Find where the given text appears and provide that cell's center as (X, Y) coordinate. 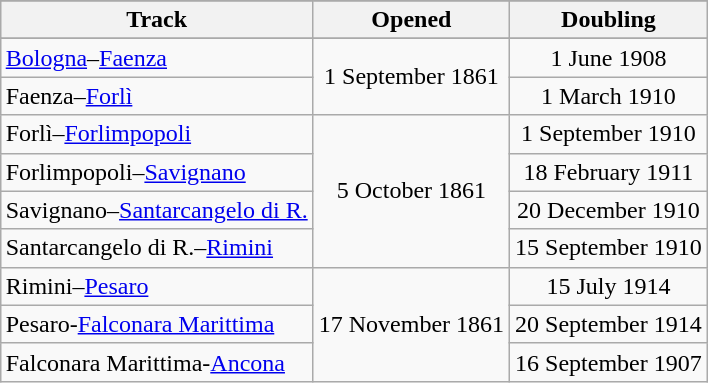
15 July 1914 (609, 286)
15 September 1910 (609, 248)
Faenza–Forlì (156, 96)
1 September 1861 (411, 77)
Opened (411, 20)
18 February 1911 (609, 172)
Doubling (609, 20)
Falconara Marittima-Ancona (156, 362)
1 June 1908 (609, 58)
Track (156, 20)
20 December 1910 (609, 210)
5 October 1861 (411, 191)
Rimini–Pesaro (156, 286)
Forlì–Forlimpopoli (156, 134)
20 September 1914 (609, 324)
Santarcangelo di R.–Rimini (156, 248)
Pesaro-Falconara Marittima (156, 324)
16 September 1907 (609, 362)
1 March 1910 (609, 96)
1 September 1910 (609, 134)
Forlimpopoli–Savignano (156, 172)
Bologna–Faenza (156, 58)
Savignano–Santarcangelo di R. (156, 210)
17 November 1861 (411, 324)
